Find where the given text appears and provide that cell's center as [x, y] coordinate. 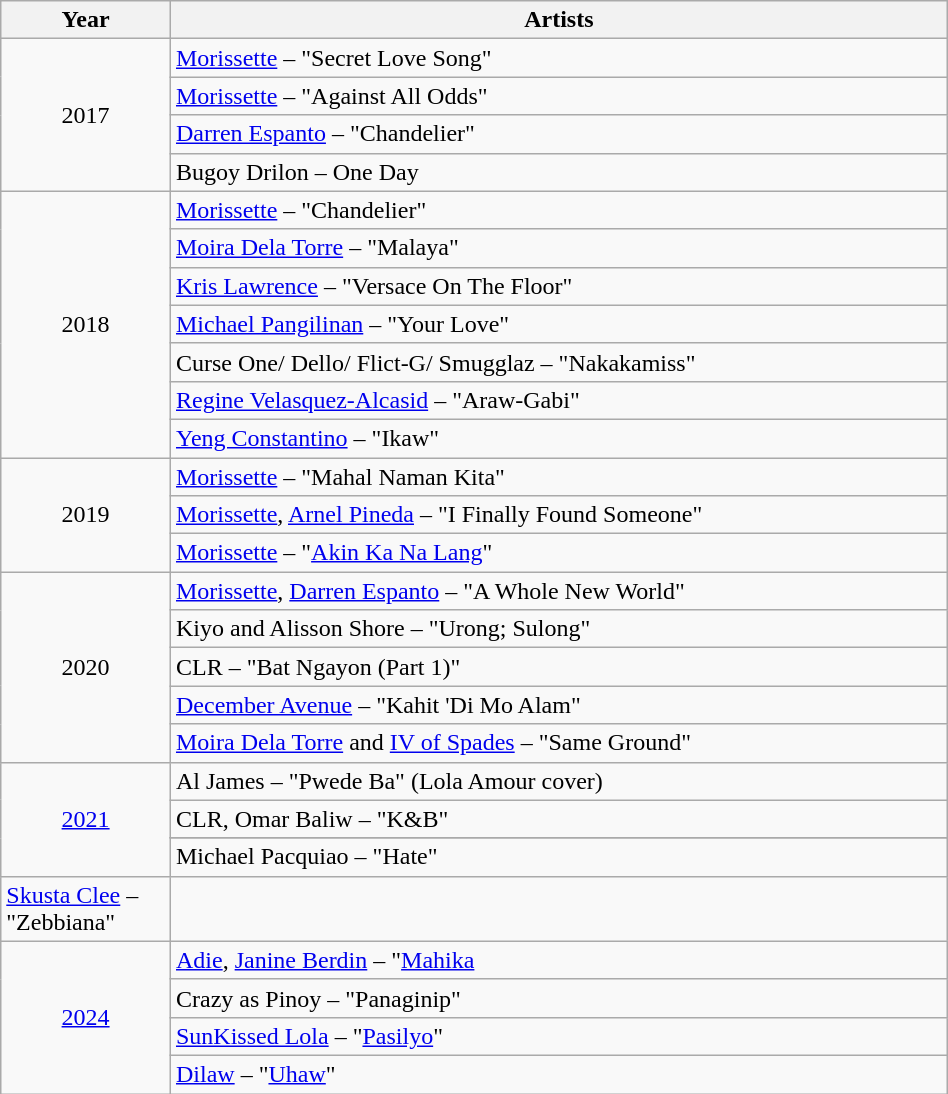
Michael Pacquiao – "Hate" [558, 857]
Moira Dela Torre – "Malaya" [558, 248]
Morissette – "Against All Odds" [558, 96]
Al James – "Pwede Ba" (Lola Amour cover) [558, 781]
Dilaw – "Uhaw" [558, 1074]
Morissette, Arnel Pineda – "I Finally Found Someone" [558, 515]
2018 [86, 324]
CLR – "Bat Ngayon (Part 1)" [558, 667]
2020 [86, 667]
Adie, Janine Berdin – "Mahika [558, 960]
Morissette – "Mahal Naman Kita" [558, 477]
Skusta Clee – "Zebbiana" [86, 908]
Year [86, 20]
Morissette – "Secret Love Song" [558, 58]
2021 [86, 819]
December Avenue – "Kahit 'Di Mo Alam" [558, 705]
Darren Espanto – "Chandelier" [558, 134]
Artists [558, 20]
Michael Pangilinan – "Your Love" [558, 324]
Moira Dela Torre and IV of Spades – "Same Ground" [558, 743]
CLR, Omar Baliw – "K&B" [558, 819]
Morissette – "Chandelier" [558, 210]
Kris Lawrence – "Versace On The Floor" [558, 286]
Crazy as Pinoy – "Panaginip" [558, 998]
Yeng Constantino – "Ikaw" [558, 438]
Curse One/ Dello/ Flict-G/ Smugglaz – "Nakakamiss" [558, 362]
Regine Velasquez-Alcasid – "Araw-Gabi" [558, 400]
SunKissed Lola – "Pasilyo" [558, 1036]
Bugoy Drilon – One Day [558, 172]
2024 [86, 1017]
Kiyo and Alisson Shore – "Urong; Sulong" [558, 629]
2017 [86, 115]
2019 [86, 515]
Morissette, Darren Espanto – "A Whole New World" [558, 591]
Morissette – "Akin Ka Na Lang" [558, 553]
